Capture the cell that displays the provided text and extract its (X, Y) central coordinate. 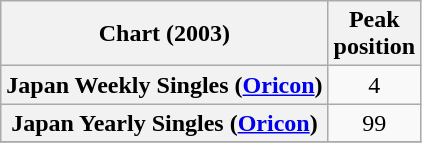
Peakposition (374, 34)
Japan Weekly Singles (Oricon) (164, 85)
Chart (2003) (164, 34)
99 (374, 123)
Japan Yearly Singles (Oricon) (164, 123)
4 (374, 85)
